Search for the cell housing the specified text and yield its [x, y] center coordinate. 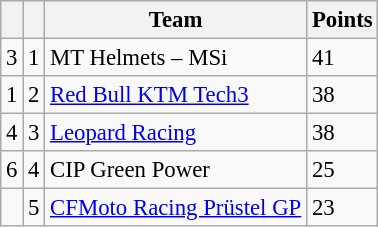
6 [12, 170]
2 [34, 95]
Points [342, 20]
Team [176, 20]
23 [342, 208]
25 [342, 170]
MT Helmets – MSi [176, 58]
CIP Green Power [176, 170]
Leopard Racing [176, 133]
41 [342, 58]
CFMoto Racing Prüstel GP [176, 208]
5 [34, 208]
Red Bull KTM Tech3 [176, 95]
